Detect which cell encompasses the target text, then output its [X, Y] center coordinate. 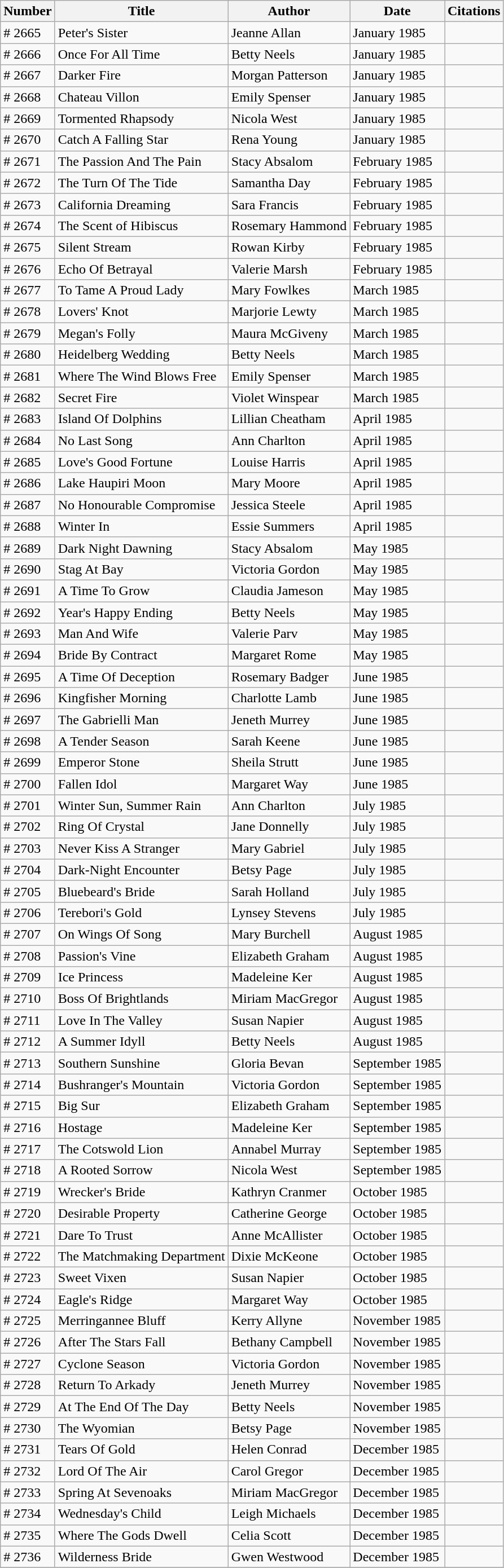
Bluebeard's Bride [141, 891]
Wednesday's Child [141, 1514]
Sheila Strutt [289, 763]
Kerry Allyne [289, 1321]
Dark Night Dawning [141, 548]
Darker Fire [141, 76]
# 2719 [28, 1192]
Terebori's Gold [141, 913]
# 2695 [28, 677]
Ice Princess [141, 977]
Jessica Steele [289, 505]
# 2683 [28, 419]
Sarah Holland [289, 891]
Love In The Valley [141, 1020]
# 2715 [28, 1106]
# 2670 [28, 140]
Lynsey Stevens [289, 913]
# 2714 [28, 1085]
Kingfisher Morning [141, 698]
# 2697 [28, 720]
The Gabrielli Man [141, 720]
Mary Burchell [289, 934]
Never Kiss A Stranger [141, 848]
# 2674 [28, 226]
# 2710 [28, 999]
Lovers' Knot [141, 312]
A Time To Grow [141, 591]
# 2722 [28, 1256]
Citations [474, 11]
Chateau Villon [141, 97]
Where The Gods Dwell [141, 1535]
# 2671 [28, 161]
# 2693 [28, 634]
# 2724 [28, 1299]
# 2675 [28, 247]
# 2718 [28, 1170]
Rena Young [289, 140]
Sarah Keene [289, 741]
# 2684 [28, 441]
Merringannee Bluff [141, 1321]
Man And Wife [141, 634]
Catherine George [289, 1213]
# 2673 [28, 204]
Annabel Murray [289, 1149]
Southern Sunshine [141, 1063]
Wrecker's Bride [141, 1192]
Rosemary Hammond [289, 226]
After The Stars Fall [141, 1342]
Louise Harris [289, 462]
# 2712 [28, 1042]
# 2701 [28, 805]
Island Of Dolphins [141, 419]
Morgan Patterson [289, 76]
# 2678 [28, 312]
Gloria Bevan [289, 1063]
# 2696 [28, 698]
No Honourable Compromise [141, 505]
The Wyomian [141, 1428]
Once For All Time [141, 54]
Peter's Sister [141, 33]
Eagle's Ridge [141, 1299]
# 2706 [28, 913]
# 2702 [28, 827]
Celia Scott [289, 1535]
# 2669 [28, 118]
Mary Fowlkes [289, 290]
California Dreaming [141, 204]
# 2732 [28, 1471]
Anne McAllister [289, 1235]
# 2689 [28, 548]
Cyclone Season [141, 1364]
Return To Arkady [141, 1385]
A Summer Idyll [141, 1042]
# 2705 [28, 891]
# 2699 [28, 763]
Title [141, 11]
# 2677 [28, 290]
Valerie Parv [289, 634]
# 2688 [28, 526]
# 2720 [28, 1213]
# 2721 [28, 1235]
# 2690 [28, 569]
Maura McGiveny [289, 333]
# 2698 [28, 741]
Mary Gabriel [289, 848]
# 2665 [28, 33]
Charlotte Lamb [289, 698]
Bethany Campbell [289, 1342]
Spring At Sevenoaks [141, 1492]
Wilderness Bride [141, 1557]
Winter Sun, Summer Rain [141, 805]
The Cotswold Lion [141, 1149]
# 2686 [28, 483]
Violet Winspear [289, 398]
The Scent of Hibiscus [141, 226]
Margaret Rome [289, 655]
A Time Of Deception [141, 677]
Bushranger's Mountain [141, 1085]
Helen Conrad [289, 1450]
Jeanne Allan [289, 33]
Desirable Property [141, 1213]
Number [28, 11]
Big Sur [141, 1106]
Dixie McKeone [289, 1256]
Lord Of The Air [141, 1471]
Year's Happy Ending [141, 612]
No Last Song [141, 441]
# 2733 [28, 1492]
Bride By Contract [141, 655]
Claudia Jameson [289, 591]
# 2731 [28, 1450]
Boss Of Brightlands [141, 999]
# 2672 [28, 183]
# 2704 [28, 870]
Jane Donnelly [289, 827]
# 2691 [28, 591]
Lake Haupiri Moon [141, 483]
Megan's Folly [141, 333]
A Rooted Sorrow [141, 1170]
Valerie Marsh [289, 269]
Catch A Falling Star [141, 140]
# 2685 [28, 462]
# 2713 [28, 1063]
Silent Stream [141, 247]
Sweet Vixen [141, 1278]
Sara Francis [289, 204]
# 2666 [28, 54]
Stag At Bay [141, 569]
# 2679 [28, 333]
# 2676 [28, 269]
Leigh Michaels [289, 1514]
# 2727 [28, 1364]
# 2717 [28, 1149]
Dare To Trust [141, 1235]
Rowan Kirby [289, 247]
Kathryn Cranmer [289, 1192]
# 2736 [28, 1557]
At The End Of The Day [141, 1407]
# 2725 [28, 1321]
Author [289, 11]
# 2735 [28, 1535]
# 2682 [28, 398]
# 2726 [28, 1342]
# 2667 [28, 76]
# 2708 [28, 956]
Hostage [141, 1127]
Rosemary Badger [289, 677]
Where The Wind Blows Free [141, 376]
# 2709 [28, 977]
# 2707 [28, 934]
# 2734 [28, 1514]
# 2687 [28, 505]
# 2711 [28, 1020]
# 2700 [28, 784]
Passion's Vine [141, 956]
# 2728 [28, 1385]
# 2703 [28, 848]
# 2680 [28, 355]
Mary Moore [289, 483]
Dark-Night Encounter [141, 870]
Gwen Westwood [289, 1557]
Heidelberg Wedding [141, 355]
A Tender Season [141, 741]
Ring Of Crystal [141, 827]
To Tame A Proud Lady [141, 290]
The Turn Of The Tide [141, 183]
Winter In [141, 526]
Love's Good Fortune [141, 462]
# 2723 [28, 1278]
Carol Gregor [289, 1471]
# 2716 [28, 1127]
Tormented Rhapsody [141, 118]
Essie Summers [289, 526]
Marjorie Lewty [289, 312]
The Matchmaking Department [141, 1256]
Secret Fire [141, 398]
Echo Of Betrayal [141, 269]
Samantha Day [289, 183]
Date [397, 11]
# 2730 [28, 1428]
Tears Of Gold [141, 1450]
# 2729 [28, 1407]
# 2668 [28, 97]
The Passion And The Pain [141, 161]
On Wings Of Song [141, 934]
# 2694 [28, 655]
# 2681 [28, 376]
Fallen Idol [141, 784]
# 2692 [28, 612]
Lillian Cheatham [289, 419]
Emperor Stone [141, 763]
